From the cell containing the given text, extract its center point as [x, y] coordinate. 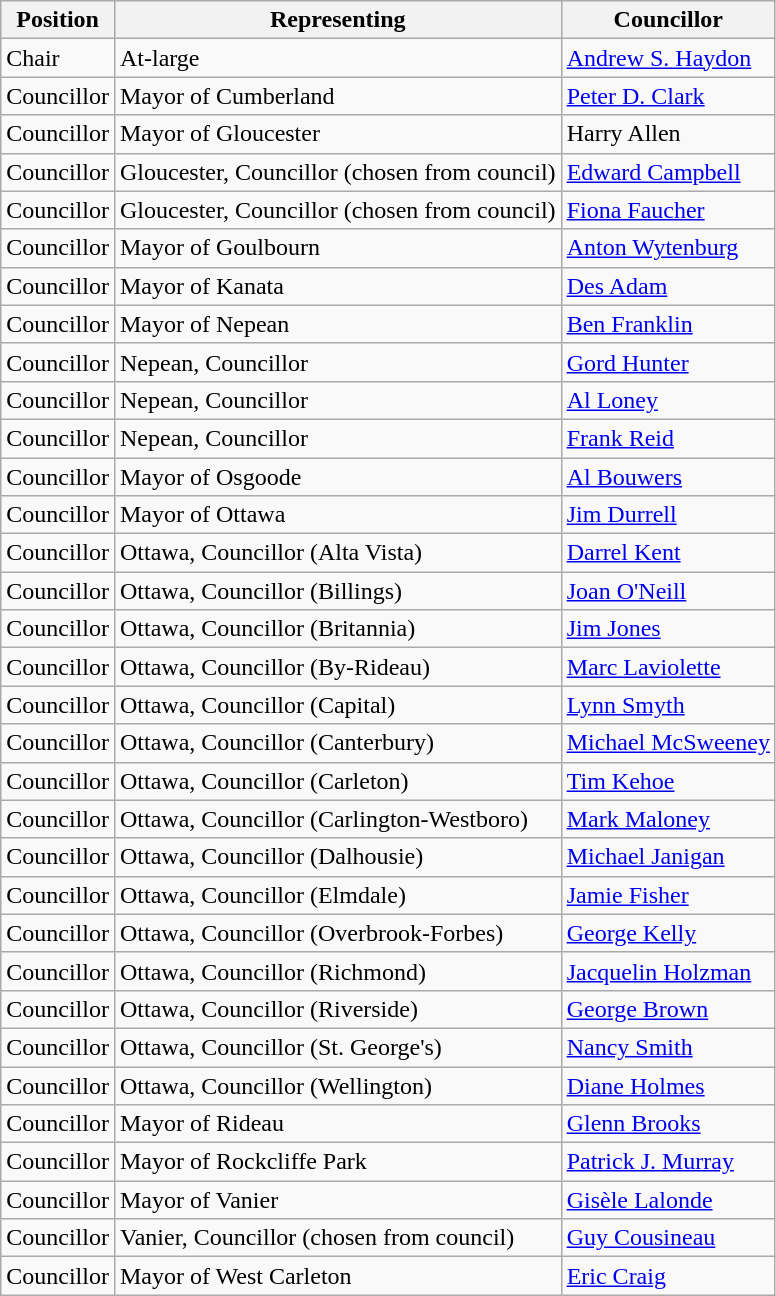
Ottawa, Councillor (Billings) [338, 591]
Glenn Brooks [668, 1124]
Peter D. Clark [668, 96]
Andrew S. Haydon [668, 58]
Nancy Smith [668, 1047]
Des Adam [668, 286]
Ben Franklin [668, 324]
Gisèle Lalonde [668, 1200]
Joan O'Neill [668, 591]
Mayor of Rockcliffe Park [338, 1162]
Position [58, 20]
Jacquelin Holzman [668, 971]
Guy Cousineau [668, 1238]
Ottawa, Councillor (Richmond) [338, 971]
Michael Janigan [668, 857]
Marc Laviolette [668, 667]
Mayor of Nepean [338, 324]
Jim Durrell [668, 515]
Darrel Kent [668, 553]
Ottawa, Councillor (Dalhousie) [338, 857]
Patrick J. Murray [668, 1162]
Representing [338, 20]
Frank Reid [668, 438]
Ottawa, Councillor (Canterbury) [338, 743]
Ottawa, Councillor (Carlington-Westboro) [338, 819]
Fiona Faucher [668, 210]
Harry Allen [668, 134]
Chair [58, 58]
Ottawa, Councillor (Overbrook-Forbes) [338, 933]
Mayor of Kanata [338, 286]
Mayor of Goulbourn [338, 248]
Gord Hunter [668, 362]
Mayor of Cumberland [338, 96]
Diane Holmes [668, 1085]
George Kelly [668, 933]
Ottawa, Councillor (Capital) [338, 705]
Eric Craig [668, 1276]
Ottawa, Councillor (Britannia) [338, 629]
Ottawa, Councillor (Alta Vista) [338, 553]
Mayor of Osgoode [338, 477]
Jamie Fisher [668, 895]
Ottawa, Councillor (Riverside) [338, 1009]
Al Loney [668, 400]
Michael McSweeney [668, 743]
Mayor of Gloucester [338, 134]
Vanier, Councillor (chosen from council) [338, 1238]
Mayor of Vanier [338, 1200]
Mark Maloney [668, 819]
Tim Kehoe [668, 781]
Ottawa, Councillor (Elmdale) [338, 895]
Jim Jones [668, 629]
Ottawa, Councillor (Carleton) [338, 781]
Al Bouwers [668, 477]
Mayor of West Carleton [338, 1276]
Mayor of Ottawa [338, 515]
Ottawa, Councillor (St. George's) [338, 1047]
Ottawa, Councillor (Wellington) [338, 1085]
George Brown [668, 1009]
At-large [338, 58]
Anton Wytenburg [668, 248]
Ottawa, Councillor (By-Rideau) [338, 667]
Lynn Smyth [668, 705]
Edward Campbell [668, 172]
Mayor of Rideau [338, 1124]
